Capture the cell that displays the provided text and extract its [X, Y] central coordinate. 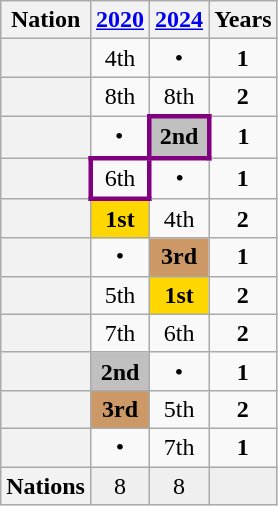
Nations [46, 485]
Years [243, 20]
2024 [180, 20]
Nation [46, 20]
2020 [120, 20]
